Scan for the cell matching the given text and deliver its (x, y) coordinate at center. 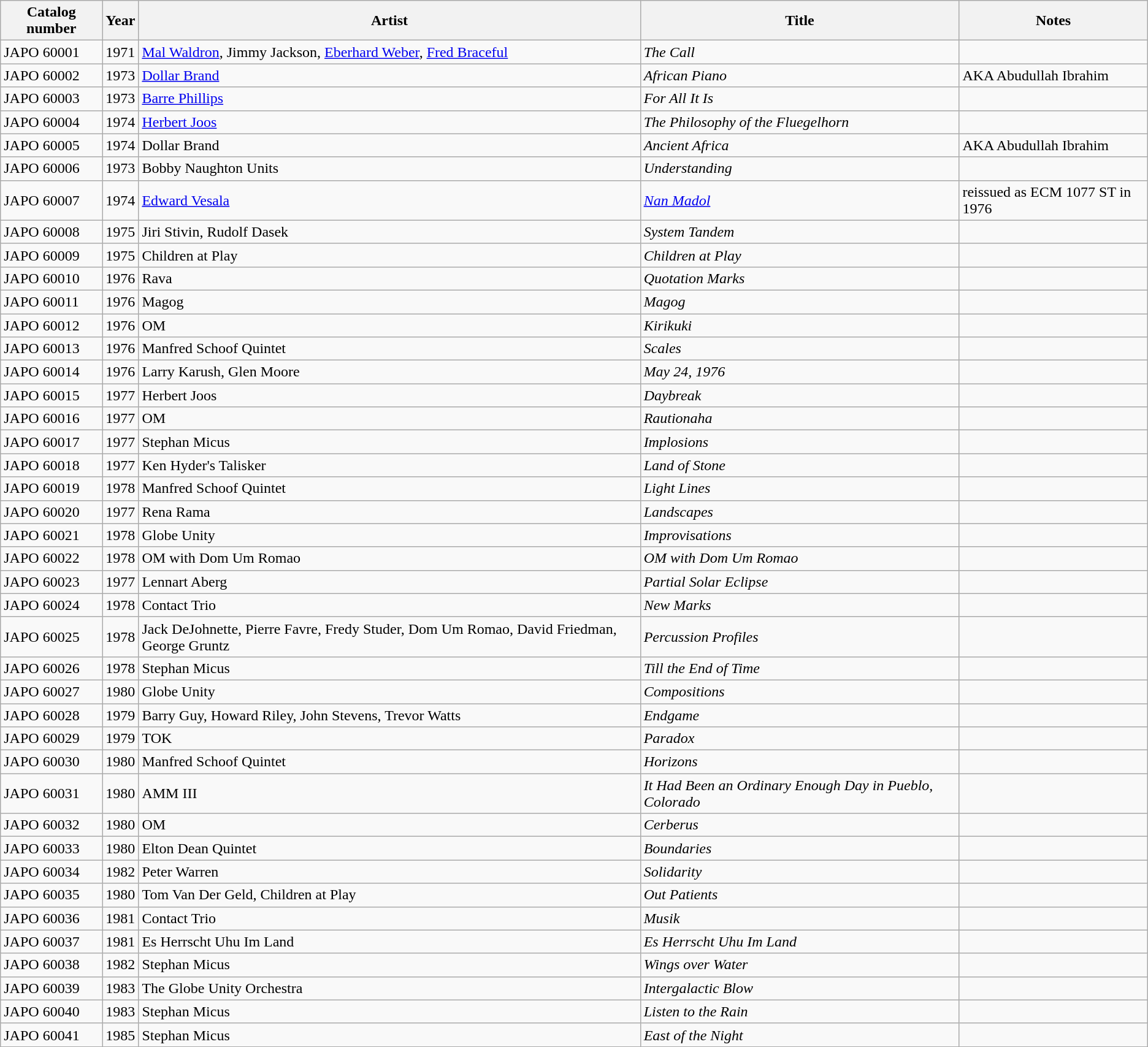
Peter Warren (389, 872)
Notes (1054, 21)
Year (120, 21)
It Had Been an Ordinary Enough Day in Pueblo, Colorado (800, 793)
JAPO 60008 (52, 232)
JAPO 60022 (52, 558)
JAPO 60015 (52, 395)
Understanding (800, 169)
Partial Solar Eclipse (800, 582)
New Marks (800, 605)
East of the Night (800, 1035)
Scales (800, 349)
TOK (389, 739)
JAPO 60030 (52, 762)
JAPO 60034 (52, 872)
Cerberus (800, 825)
JAPO 60019 (52, 489)
Musik (800, 918)
JAPO 60002 (52, 75)
Landscapes (800, 512)
JAPO 60036 (52, 918)
For All It Is (800, 99)
JAPO 60009 (52, 255)
Ken Hyder's Talisker (389, 465)
Rautionaha (800, 419)
JAPO 60014 (52, 372)
Catalog number (52, 21)
Ancient Africa (800, 145)
JAPO 60006 (52, 169)
Solidarity (800, 872)
JAPO 60023 (52, 582)
Light Lines (800, 489)
Jack DeJohnette, Pierre Favre, Fredy Studer, Dom Um Romao, David Friedman, George Gruntz (389, 636)
Larry Karush, Glen Moore (389, 372)
Rena Rama (389, 512)
JAPO 60013 (52, 349)
JAPO 60027 (52, 691)
JAPO 60017 (52, 442)
Jiri Stivin, Rudolf Dasek (389, 232)
Title (800, 21)
AMM III (389, 793)
JAPO 60031 (52, 793)
JAPO 60035 (52, 895)
JAPO 60011 (52, 302)
Bobby Naughton Units (389, 169)
JAPO 60018 (52, 465)
JAPO 60025 (52, 636)
JAPO 60001 (52, 52)
JAPO 60007 (52, 200)
JAPO 60003 (52, 99)
JAPO 60026 (52, 668)
The Call (800, 52)
Till the End of Time (800, 668)
JAPO 60029 (52, 739)
Intergalactic Blow (800, 988)
JAPO 60033 (52, 848)
JAPO 60038 (52, 965)
Land of Stone (800, 465)
Daybreak (800, 395)
The Philosophy of the Fluegelhorn (800, 122)
The Globe Unity Orchestra (389, 988)
JAPO 60028 (52, 715)
Rava (389, 278)
System Tandem (800, 232)
JAPO 60012 (52, 326)
JAPO 60032 (52, 825)
Horizons (800, 762)
Artist (389, 21)
African Piano (800, 75)
Out Patients (800, 895)
Paradox (800, 739)
JAPO 60040 (52, 1011)
JAPO 60021 (52, 535)
Improvisations (800, 535)
1985 (120, 1035)
Percussion Profiles (800, 636)
Nan Madol (800, 200)
JAPO 60037 (52, 942)
Elton Dean Quintet (389, 848)
Barry Guy, Howard Riley, John Stevens, Trevor Watts (389, 715)
JAPO 60005 (52, 145)
JAPO 60039 (52, 988)
Barre Phillips (389, 99)
JAPO 60020 (52, 512)
Tom Van Der Geld, Children at Play (389, 895)
Edward Vesala (389, 200)
JAPO 60010 (52, 278)
Endgame (800, 715)
May 24, 1976 (800, 372)
1971 (120, 52)
Implosions (800, 442)
Listen to the Rain (800, 1011)
Lennart Aberg (389, 582)
reissued as ECM 1077 ST in 1976 (1054, 200)
Compositions (800, 691)
JAPO 60016 (52, 419)
Quotation Marks (800, 278)
JAPO 60041 (52, 1035)
Boundaries (800, 848)
Wings over Water (800, 965)
Mal Waldron, Jimmy Jackson, Eberhard Weber, Fred Braceful (389, 52)
JAPO 60024 (52, 605)
Kirikuki (800, 326)
JAPO 60004 (52, 122)
